Capture the cell that displays the provided text and extract its (X, Y) central coordinate. 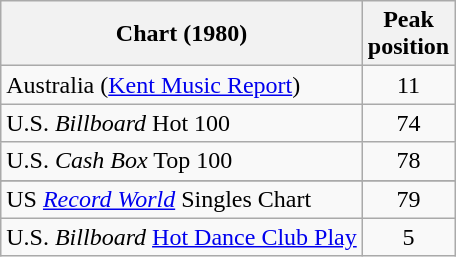
U.S. Billboard Hot 100 (182, 123)
U.S. Billboard Hot Dance Club Play (182, 237)
78 (408, 161)
79 (408, 199)
U.S. Cash Box Top 100 (182, 161)
5 (408, 237)
US Record World Singles Chart (182, 199)
Peakposition (408, 34)
11 (408, 85)
Chart (1980) (182, 34)
Australia (Kent Music Report) (182, 85)
74 (408, 123)
